Extract the (x, y) coordinate from the center of the cell holding the provided text.  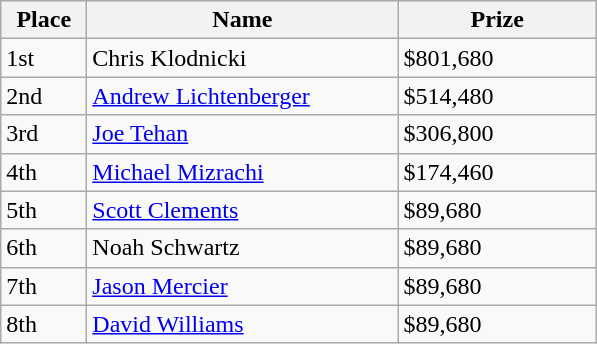
Name (242, 20)
David Williams (242, 324)
$514,480 (498, 96)
Jason Mercier (242, 286)
5th (44, 210)
$174,460 (498, 172)
Scott Clements (242, 210)
Chris Klodnicki (242, 58)
Michael Mizrachi (242, 172)
2nd (44, 96)
$306,800 (498, 134)
4th (44, 172)
1st (44, 58)
3rd (44, 134)
8th (44, 324)
Joe Tehan (242, 134)
Andrew Lichtenberger (242, 96)
7th (44, 286)
Prize (498, 20)
Place (44, 20)
Noah Schwartz (242, 248)
$801,680 (498, 58)
6th (44, 248)
